Determine the (X, Y) coordinate at the center of the cell enclosing the given text.  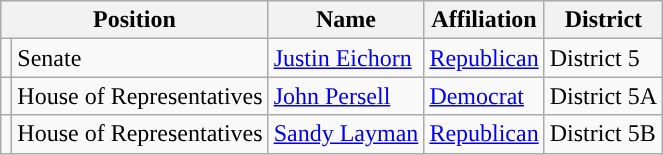
District 5B (603, 134)
Democrat (484, 96)
District 5A (603, 96)
Sandy Layman (346, 134)
District 5 (603, 58)
Senate (140, 58)
District (603, 20)
Justin Eichorn (346, 58)
Affiliation (484, 20)
Position (134, 20)
John Persell (346, 96)
Name (346, 20)
